Output the (x, y) coordinate of the center of the cell containing the given text.  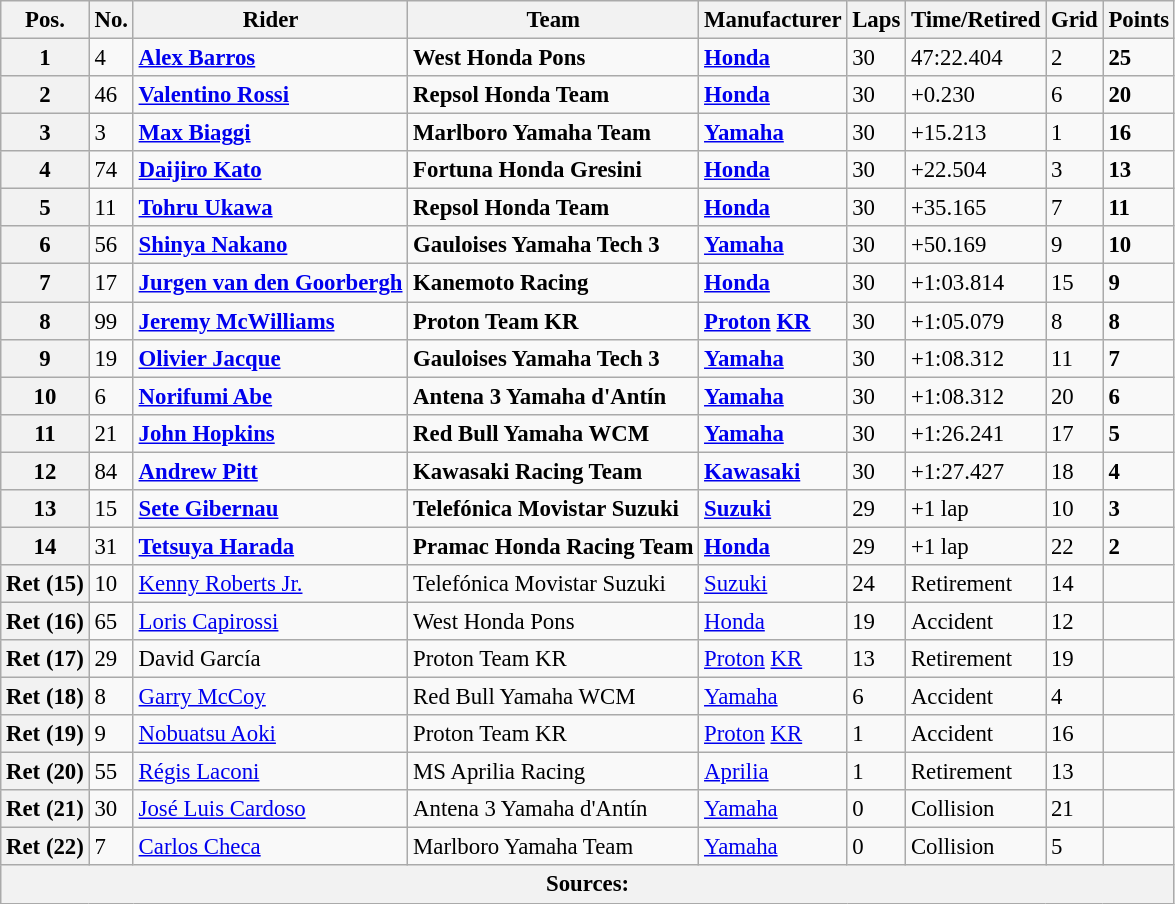
+35.165 (976, 208)
56 (111, 245)
Kawasaki (773, 471)
Manufacturer (773, 20)
99 (111, 321)
+1:05.079 (976, 321)
Ret (15) (45, 584)
Aprilia (773, 772)
Nobuatsu Aoki (270, 734)
Andrew Pitt (270, 471)
Daijiro Kato (270, 170)
Garry McCoy (270, 697)
Jurgen van den Goorbergh (270, 283)
Alex Barros (270, 58)
+1:27.427 (976, 471)
Jeremy McWilliams (270, 321)
Ret (22) (45, 847)
46 (111, 95)
84 (111, 471)
+50.169 (976, 245)
Points (1138, 20)
+15.213 (976, 133)
Grid (1074, 20)
MS Aprilia Racing (554, 772)
Norifumi Abe (270, 396)
74 (111, 170)
Ret (21) (45, 809)
Loris Capirossi (270, 621)
18 (1074, 471)
Régis Laconi (270, 772)
+1:26.241 (976, 433)
+22.504 (976, 170)
Kawasaki Racing Team (554, 471)
Pramac Honda Racing Team (554, 546)
Carlos Checa (270, 847)
25 (1138, 58)
31 (111, 546)
+1:03.814 (976, 283)
Shinya Nakano (270, 245)
22 (1074, 546)
John Hopkins (270, 433)
Ret (19) (45, 734)
Kenny Roberts Jr. (270, 584)
No. (111, 20)
Laps (876, 20)
Kanemoto Racing (554, 283)
Time/Retired (976, 20)
Team (554, 20)
24 (876, 584)
Pos. (45, 20)
Ret (17) (45, 659)
+0.230 (976, 95)
Ret (18) (45, 697)
Olivier Jacque (270, 358)
Sources: (588, 885)
José Luis Cardoso (270, 809)
Fortuna Honda Gresini (554, 170)
Rider (270, 20)
Ret (20) (45, 772)
55 (111, 772)
Valentino Rossi (270, 95)
Max Biaggi (270, 133)
Ret (16) (45, 621)
Sete Gibernau (270, 509)
Tetsuya Harada (270, 546)
47:22.404 (976, 58)
65 (111, 621)
David García (270, 659)
Tohru Ukawa (270, 208)
